Search for the cell housing the specified text and yield its (X, Y) center coordinate. 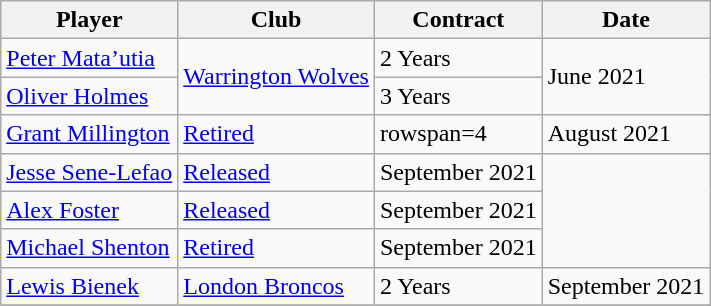
Player (90, 20)
Peter Mata’utia (90, 58)
rowspan=4 (458, 134)
Michael Shenton (90, 248)
Club (276, 20)
Alex Foster (90, 210)
Warrington Wolves (276, 77)
Lewis Bienek (90, 286)
August 2021 (626, 134)
Date (626, 20)
June 2021 (626, 77)
Oliver Holmes (90, 96)
Contract (458, 20)
Jesse Sene-Lefao (90, 172)
Grant Millington (90, 134)
3 Years (458, 96)
London Broncos (276, 286)
